Determine the (x, y) coordinate at the center of the cell enclosing the given text.  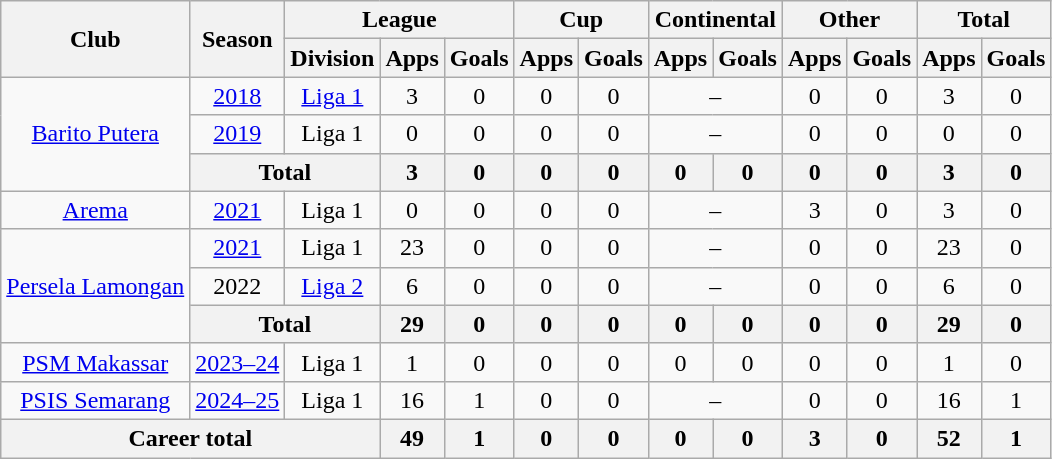
Club (96, 39)
Season (238, 39)
Cup (581, 20)
2022 (238, 286)
Continental (715, 20)
Persela Lamongan (96, 286)
49 (412, 438)
PSM Makassar (96, 362)
PSIS Semarang (96, 400)
2024–25 (238, 400)
Division (332, 58)
League (400, 20)
Career total (190, 438)
Arema (96, 210)
Barito Putera (96, 134)
2023–24 (238, 362)
52 (949, 438)
2019 (238, 134)
2018 (238, 96)
Liga 2 (332, 286)
Other (849, 20)
